Detect which cell encompasses the target text, then output its (x, y) center coordinate. 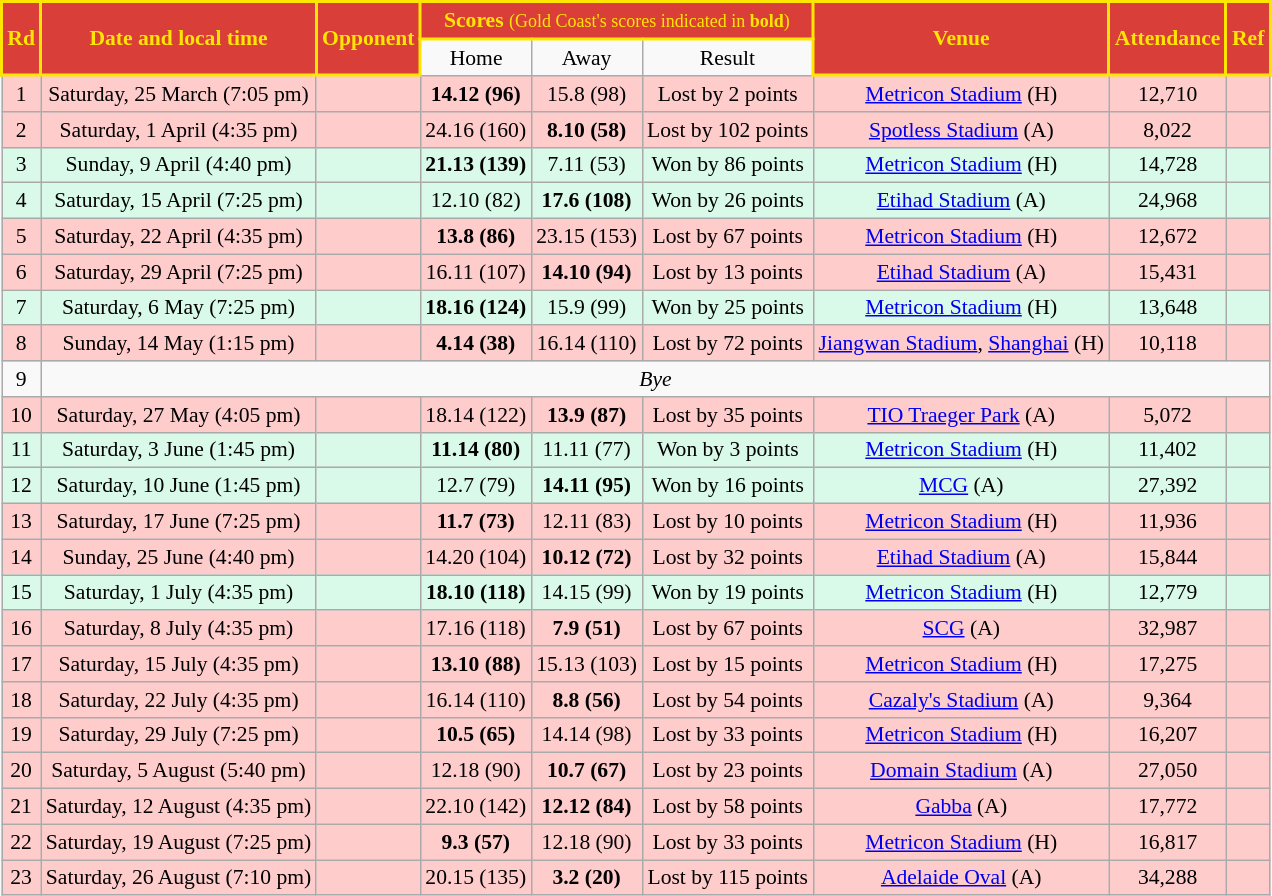
20.15 (135) (476, 878)
22 (22, 842)
18.14 (122) (476, 415)
24.16 (160) (476, 130)
Lost by 58 points (728, 807)
21.13 (139) (476, 165)
Cazaly's Stadium (A) (961, 700)
Date and local time (179, 39)
8 (22, 344)
Won by 16 points (728, 486)
Won by 25 points (728, 308)
17.6 (108) (586, 201)
15 (22, 593)
Sunday, 14 May (1:15 pm) (179, 344)
18.16 (124) (476, 308)
Won by 26 points (728, 201)
17,275 (1168, 664)
Saturday, 1 July (4:35 pm) (179, 593)
15,431 (1168, 272)
Saturday, 29 April (7:25 pm) (179, 272)
12.10 (82) (476, 201)
Saturday, 5 August (5:40 pm) (179, 771)
15.13 (103) (586, 664)
4.14 (38) (476, 344)
1 (22, 93)
11 (22, 450)
11.11 (77) (586, 450)
14.20 (104) (476, 557)
Saturday, 22 April (4:35 pm) (179, 237)
2 (22, 130)
Saturday, 3 June (1:45 pm) (179, 450)
17 (22, 664)
11,402 (1168, 450)
Saturday, 27 May (4:05 pm) (179, 415)
Saturday, 15 April (7:25 pm) (179, 201)
21 (22, 807)
10.7 (67) (586, 771)
Venue (961, 39)
34,288 (1168, 878)
Home (476, 57)
Saturday, 1 April (4:35 pm) (179, 130)
Saturday, 10 June (1:45 pm) (179, 486)
Bye (656, 379)
Adelaide Oval (A) (961, 878)
15.8 (98) (586, 93)
SCG (A) (961, 629)
Lost by 72 points (728, 344)
16 (22, 629)
12.11 (83) (586, 522)
9 (22, 379)
16,207 (1168, 735)
22.10 (142) (476, 807)
Gabba (A) (961, 807)
11.7 (73) (476, 522)
15,844 (1168, 557)
19 (22, 735)
14,728 (1168, 165)
Sunday, 9 April (4:40 pm) (179, 165)
Lost by 2 points (728, 93)
5,072 (1168, 415)
Jiangwan Stadium, Shanghai (H) (961, 344)
Ref (1248, 39)
23 (22, 878)
Lost by 54 points (728, 700)
Saturday, 26 August (7:10 pm) (179, 878)
Saturday, 12 August (4:35 pm) (179, 807)
18.10 (118) (476, 593)
14.15 (99) (586, 593)
7.11 (53) (586, 165)
9,364 (1168, 700)
Saturday, 19 August (7:25 pm) (179, 842)
Saturday, 17 June (7:25 pm) (179, 522)
15.9 (99) (586, 308)
Won by 86 points (728, 165)
18 (22, 700)
14.11 (95) (586, 486)
16,817 (1168, 842)
12 (22, 486)
Lost by 32 points (728, 557)
17.16 (118) (476, 629)
Saturday, 22 July (4:35 pm) (179, 700)
Saturday, 6 May (7:25 pm) (179, 308)
4 (22, 201)
MCG (A) (961, 486)
Lost by 23 points (728, 771)
9.3 (57) (476, 842)
27,392 (1168, 486)
12,672 (1168, 237)
Spotless Stadium (A) (961, 130)
Saturday, 29 July (7:25 pm) (179, 735)
Lost by 10 points (728, 522)
23.15 (153) (586, 237)
16.11 (107) (476, 272)
10 (22, 415)
6 (22, 272)
10.12 (72) (586, 557)
Lost by 102 points (728, 130)
Result (728, 57)
Won by 19 points (728, 593)
14.10 (94) (586, 272)
14 (22, 557)
Opponent (368, 39)
11,936 (1168, 522)
13.10 (88) (476, 664)
14.14 (98) (586, 735)
Rd (22, 39)
13.9 (87) (586, 415)
24,968 (1168, 201)
Away (586, 57)
Domain Stadium (A) (961, 771)
12,710 (1168, 93)
20 (22, 771)
12.12 (84) (586, 807)
Lost by 13 points (728, 272)
13.8 (86) (476, 237)
12,779 (1168, 593)
Saturday, 25 March (7:05 pm) (179, 93)
12.7 (79) (476, 486)
Saturday, 8 July (4:35 pm) (179, 629)
TIO Traeger Park (A) (961, 415)
Sunday, 25 June (4:40 pm) (179, 557)
7.9 (51) (586, 629)
5 (22, 237)
Attendance (1168, 39)
7 (22, 308)
Saturday, 15 July (4:35 pm) (179, 664)
13 (22, 522)
32,987 (1168, 629)
Won by 3 points (728, 450)
27,050 (1168, 771)
3 (22, 165)
Lost by 115 points (728, 878)
14.12 (96) (476, 93)
10.5 (65) (476, 735)
Scores (Gold Coast's scores indicated in bold) (616, 20)
3.2 (20) (586, 878)
8.8 (56) (586, 700)
Lost by 15 points (728, 664)
11.14 (80) (476, 450)
8,022 (1168, 130)
13,648 (1168, 308)
17,772 (1168, 807)
8.10 (58) (586, 130)
Lost by 35 points (728, 415)
10,118 (1168, 344)
